Pinpoint the cell where the given text exists, returning its (x, y) midpoint coordinate. 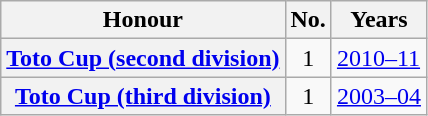
Toto Cup (third division) (143, 96)
No. (308, 20)
Toto Cup (second division) (143, 58)
Honour (143, 20)
2003–04 (378, 96)
Years (378, 20)
2010–11 (378, 58)
